Determine the [X, Y] coordinate at the center of the cell enclosing the given text.  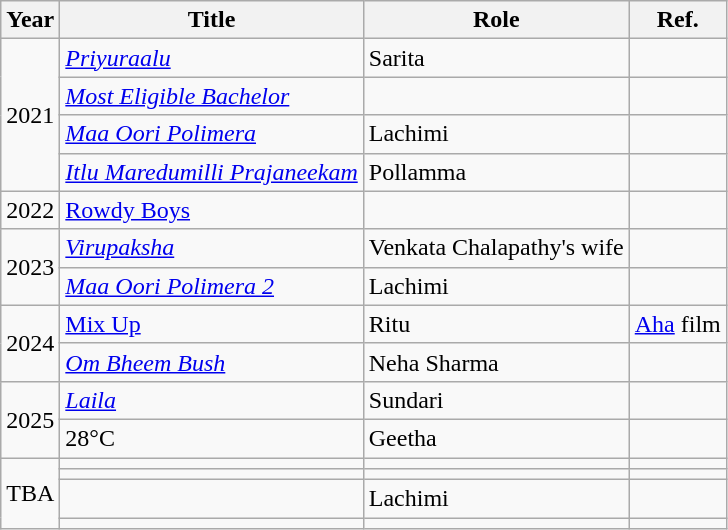
Rowdy Boys [212, 210]
Sundari [496, 400]
28°C [212, 438]
Most Eligible Bachelor [212, 96]
Venkata Chalapathy's wife [496, 248]
Aha film [678, 324]
Ritu [496, 324]
Maa Oori Polimera [212, 134]
2024 [30, 343]
Virupaksha [212, 248]
Itlu Maredumilli Prajaneekam [212, 172]
Role [496, 20]
TBA [30, 494]
Pollamma [496, 172]
Title [212, 20]
2022 [30, 210]
Ref. [678, 20]
Geetha [496, 438]
2023 [30, 267]
Laila [212, 400]
Sarita [496, 58]
Maa Oori Polimera 2 [212, 286]
2021 [30, 115]
Om Bheem Bush [212, 362]
Year [30, 20]
Priyuraalu [212, 58]
2025 [30, 419]
Mix Up [212, 324]
Neha Sharma [496, 362]
